Pinpoint the cell where the given text exists, returning its [X, Y] midpoint coordinate. 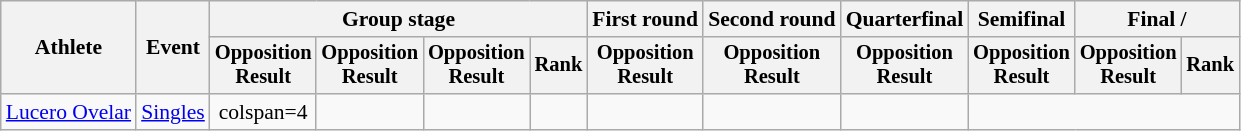
Athlete [68, 48]
Lucero Ovelar [68, 112]
First round [645, 19]
Singles [173, 112]
colspan=4 [264, 112]
Second round [772, 19]
Semifinal [1022, 19]
Quarterfinal [905, 19]
Group stage [398, 19]
Event [173, 48]
Final / [1157, 19]
